Return the [x, y] coordinate for the center point of the cell that contains the specified text.  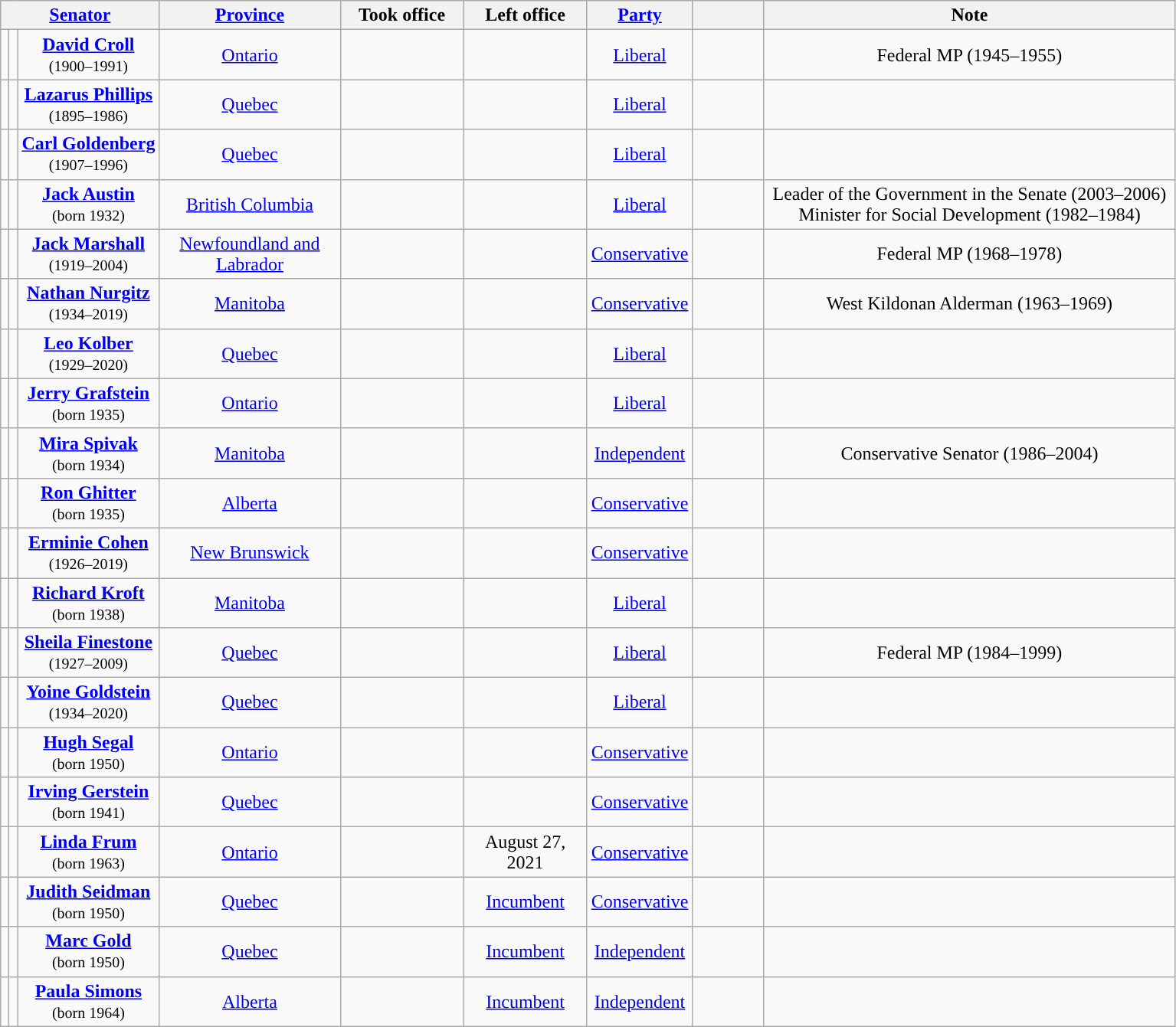
Federal MP (1968–1978) [969, 254]
Irving Gerstein(born 1941) [89, 803]
Paula Simons(born 1964) [89, 1002]
Sheila Finestone(1927–2009) [89, 653]
David Croll(1900–1991) [89, 55]
Marc Gold(born 1950) [89, 951]
Linda Frum(born 1963) [89, 852]
Jerry Grafstein(born 1935) [89, 403]
Jack Austin(born 1932) [89, 204]
Yoine Goldstein(1934–2020) [89, 703]
Leo Kolber(1929–2020) [89, 354]
Federal MP (1984–1999) [969, 653]
Richard Kroft(born 1938) [89, 602]
Judith Seidman(born 1950) [89, 902]
Party [640, 15]
Jack Marshall(1919–2004) [89, 254]
Province [250, 15]
Erminie Cohen(1926–2019) [89, 553]
New Brunswick [250, 553]
Lazarus Phillips(1895–1986) [89, 104]
Ron Ghitter(born 1935) [89, 502]
Note [969, 15]
Newfoundland and Labrador [250, 254]
British Columbia [250, 204]
Leader of the Government in the Senate (2003–2006)Minister for Social Development (1982–1984) [969, 204]
Took office [401, 15]
Carl Goldenberg(1907–1996) [89, 155]
Left office [526, 15]
Nathan Nurgitz(1934–2019) [89, 303]
Federal MP (1945–1955) [969, 55]
Senator [80, 15]
Mira Spivak(born 1934) [89, 453]
Conservative Senator (1986–2004) [969, 453]
West Kildonan Alderman (1963–1969) [969, 303]
Hugh Segal(born 1950) [89, 752]
August 27, 2021 [526, 852]
